Pinpoint the cell where the given text exists, returning its (X, Y) midpoint coordinate. 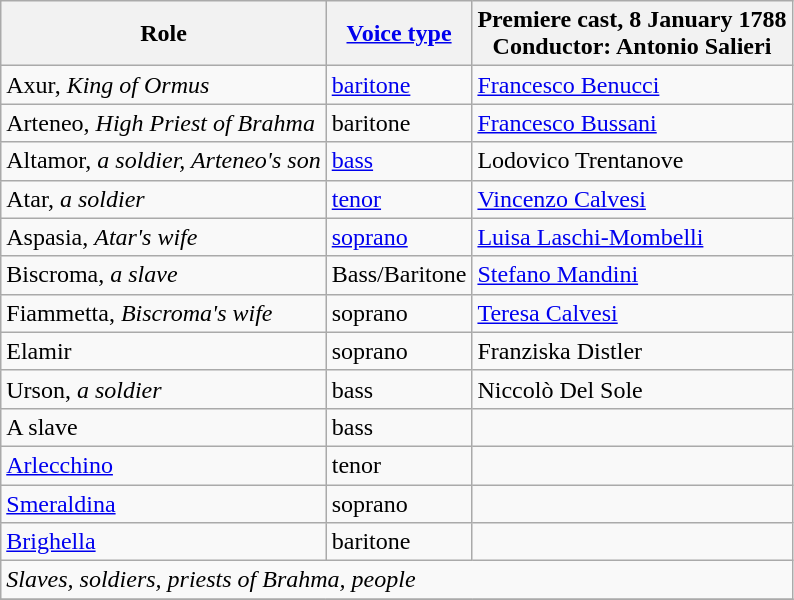
Aspasia, Atar's wife (164, 237)
Francesco Benucci (632, 85)
Francesco Bussani (632, 123)
Stefano Mandini (632, 275)
Elamir (164, 351)
Franziska Distler (632, 351)
Arteneo, High Priest of Brahma (164, 123)
A slave (164, 427)
Vincenzo Calvesi (632, 199)
Niccolò Del Sole (632, 389)
Luisa Laschi-Mombelli (632, 237)
Slaves, soldiers, priests of Brahma, people (396, 580)
Voice type (399, 34)
Atar, a soldier (164, 199)
Arlecchino (164, 465)
Smeraldina (164, 503)
Lodovico Trentanove (632, 161)
Urson, a soldier (164, 389)
Role (164, 34)
Teresa Calvesi (632, 313)
Axur, King of Ormus (164, 85)
Fiammetta, Biscroma's wife (164, 313)
Altamor, a soldier, Arteneo's son (164, 161)
Bass/Baritone (399, 275)
Premiere cast, 8 January 1788Conductor: Antonio Salieri (632, 34)
Biscroma, a slave (164, 275)
Brighella (164, 542)
